Detect which cell encompasses the target text, then output its [x, y] center coordinate. 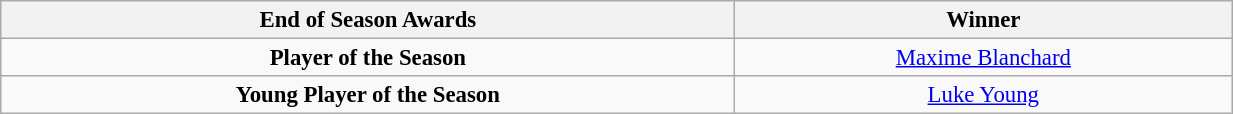
End of Season Awards [368, 20]
Young Player of the Season [368, 95]
Winner [984, 20]
Luke Young [984, 95]
Player of the Season [368, 58]
Maxime Blanchard [984, 58]
